Search for the cell housing the specified text and yield its (x, y) center coordinate. 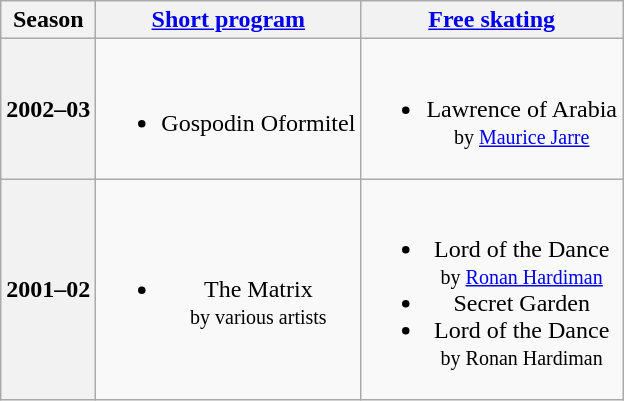
Gospodin Oformitel (228, 109)
Season (48, 20)
Lawrence of Arabia by Maurice Jarre (492, 109)
Lord of the Dance by Ronan Hardiman Secret GardenLord of the Dance by Ronan Hardiman (492, 290)
2002–03 (48, 109)
2001–02 (48, 290)
Free skating (492, 20)
The Matrix by various artists (228, 290)
Short program (228, 20)
